Provide the (X, Y) coordinate of the cell's center where the given text is located.  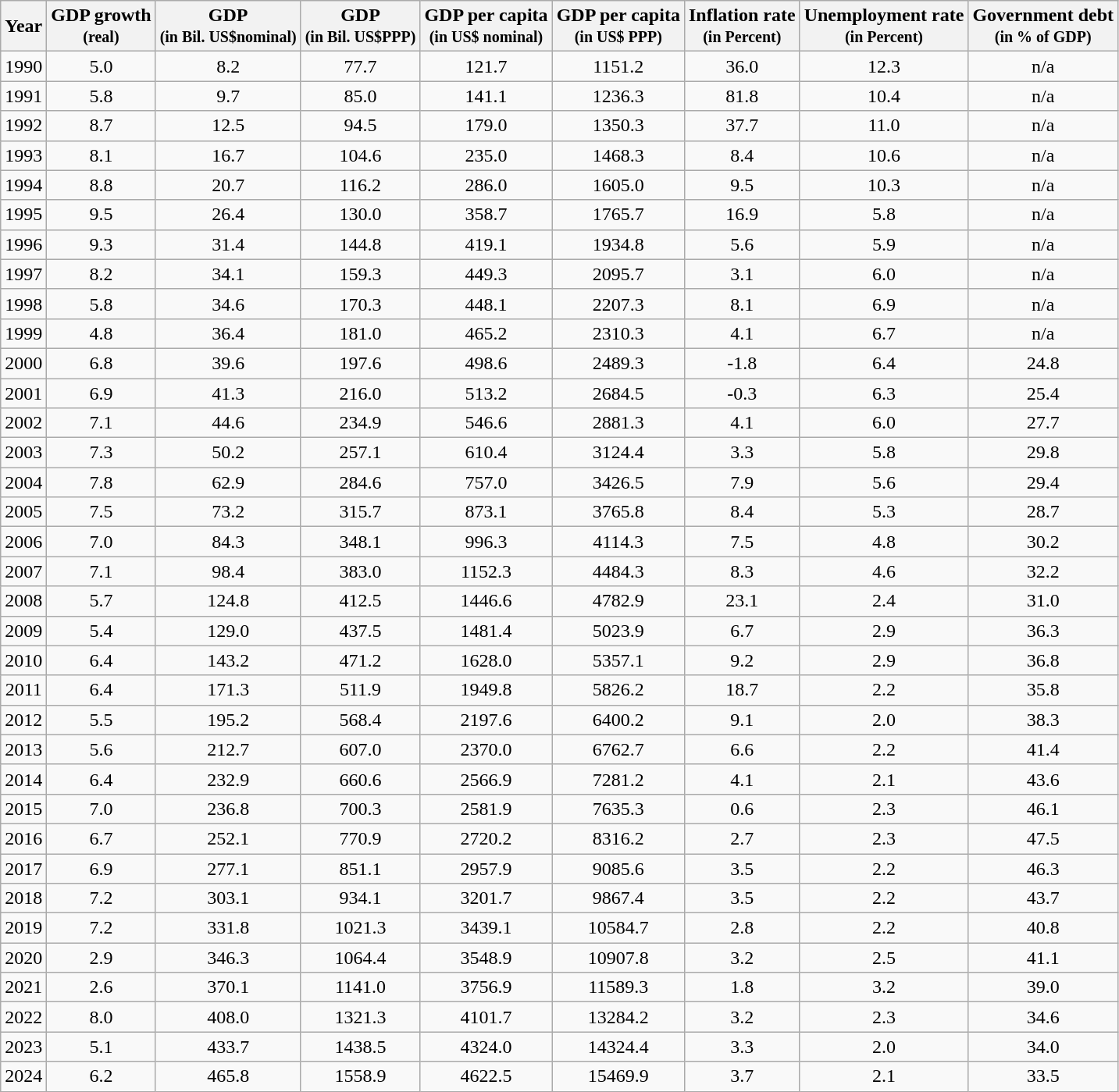
7.3 (102, 453)
3124.4 (618, 453)
2005 (23, 512)
GDP per capita(in US$ nominal) (486, 27)
2207.3 (618, 304)
2095.7 (618, 274)
3.1 (742, 274)
346.3 (228, 958)
98.4 (228, 571)
7.9 (742, 482)
2581.9 (486, 809)
43.7 (1043, 898)
10.4 (884, 96)
2013 (23, 749)
1236.3 (618, 96)
2007 (23, 571)
3426.5 (618, 482)
2020 (23, 958)
2489.3 (618, 363)
14324.4 (618, 1047)
36.0 (742, 66)
437.5 (361, 631)
41.1 (1043, 958)
GDP growth(real) (102, 27)
2012 (23, 720)
5023.9 (618, 631)
5.1 (102, 1047)
1991 (23, 96)
26.4 (228, 215)
331.8 (228, 928)
358.7 (486, 215)
1949.8 (486, 690)
44.6 (228, 423)
2015 (23, 809)
286.0 (486, 185)
25.4 (1043, 393)
-1.8 (742, 363)
170.3 (361, 304)
12.5 (228, 126)
873.1 (486, 512)
9085.6 (618, 869)
104.6 (361, 155)
124.8 (228, 601)
195.2 (228, 720)
84.3 (228, 542)
3.7 (742, 1076)
2004 (23, 482)
130.0 (361, 215)
1994 (23, 185)
471.2 (361, 660)
7635.3 (618, 809)
34.0 (1043, 1047)
212.7 (228, 749)
31.0 (1043, 601)
15469.9 (618, 1076)
46.3 (1043, 869)
216.0 (361, 393)
5.9 (884, 244)
5.3 (884, 512)
10.3 (884, 185)
Inflation rate(in Percent) (742, 27)
9867.4 (618, 898)
1605.0 (618, 185)
412.5 (361, 601)
660.6 (361, 779)
934.1 (361, 898)
39.0 (1043, 987)
144.8 (361, 244)
11589.3 (618, 987)
1558.9 (361, 1076)
2.6 (102, 987)
2018 (23, 898)
29.8 (1043, 453)
1993 (23, 155)
1021.3 (361, 928)
1934.8 (618, 244)
2.7 (742, 838)
0.6 (742, 809)
1997 (23, 274)
3765.8 (618, 512)
2566.9 (486, 779)
2310.3 (618, 333)
2881.3 (618, 423)
252.1 (228, 838)
6400.2 (618, 720)
7281.2 (618, 779)
116.2 (361, 185)
2016 (23, 838)
1628.0 (486, 660)
1064.4 (361, 958)
1.8 (742, 987)
234.9 (361, 423)
181.0 (361, 333)
419.1 (486, 244)
3756.9 (486, 987)
34.1 (228, 274)
1481.4 (486, 631)
1995 (23, 215)
3439.1 (486, 928)
2019 (23, 928)
4622.5 (486, 1076)
24.8 (1043, 363)
18.7 (742, 690)
1765.7 (618, 215)
35.8 (1043, 690)
9.3 (102, 244)
2.5 (884, 958)
5.4 (102, 631)
4.6 (884, 571)
1438.5 (361, 1047)
2006 (23, 542)
1990 (23, 66)
2370.0 (486, 749)
81.8 (742, 96)
3548.9 (486, 958)
448.1 (486, 304)
5.0 (102, 66)
1321.3 (361, 1017)
2.8 (742, 928)
8.8 (102, 185)
5357.1 (618, 660)
30.2 (1043, 542)
37.7 (742, 126)
197.6 (361, 363)
1999 (23, 333)
7.8 (102, 482)
1468.3 (618, 155)
770.9 (361, 838)
4782.9 (618, 601)
383.0 (361, 571)
62.9 (228, 482)
4324.0 (486, 1047)
2011 (23, 690)
568.4 (361, 720)
498.6 (486, 363)
47.5 (1043, 838)
2.4 (884, 601)
2009 (23, 631)
40.8 (1043, 928)
50.2 (228, 453)
6.6 (742, 749)
1350.3 (618, 126)
465.8 (228, 1076)
GDP per capita(in US$ PPP) (618, 27)
2021 (23, 987)
38.3 (1043, 720)
6.2 (102, 1076)
2010 (23, 660)
Government debt(in % of GDP) (1043, 27)
277.1 (228, 869)
GDP(in Bil. US$PPP) (361, 27)
33.5 (1043, 1076)
41.4 (1043, 749)
235.0 (486, 155)
236.8 (228, 809)
2001 (23, 393)
607.0 (361, 749)
20.7 (228, 185)
6.8 (102, 363)
Year (23, 27)
996.3 (486, 542)
141.1 (486, 96)
94.5 (361, 126)
16.9 (742, 215)
2023 (23, 1047)
546.6 (486, 423)
27.7 (1043, 423)
143.2 (228, 660)
2197.6 (486, 720)
4114.3 (618, 542)
1152.3 (486, 571)
2008 (23, 601)
12.3 (884, 66)
36.8 (1043, 660)
85.0 (361, 96)
2000 (23, 363)
303.1 (228, 898)
2002 (23, 423)
39.6 (228, 363)
1151.2 (618, 66)
43.6 (1043, 779)
2003 (23, 453)
700.3 (361, 809)
GDP(in Bil. US$nominal) (228, 27)
513.2 (486, 393)
257.1 (361, 453)
36.3 (1043, 631)
511.9 (361, 690)
46.1 (1043, 809)
2017 (23, 869)
23.1 (742, 601)
1992 (23, 126)
5826.2 (618, 690)
2957.9 (486, 869)
31.4 (228, 244)
16.7 (228, 155)
610.4 (486, 453)
129.0 (228, 631)
449.3 (486, 274)
4484.3 (618, 571)
10584.7 (618, 928)
433.7 (228, 1047)
13284.2 (618, 1017)
284.6 (361, 482)
2720.2 (486, 838)
Unemployment rate(in Percent) (884, 27)
465.2 (486, 333)
9.7 (228, 96)
2024 (23, 1076)
-0.3 (742, 393)
41.3 (228, 393)
171.3 (228, 690)
179.0 (486, 126)
10.6 (884, 155)
5.5 (102, 720)
4101.7 (486, 1017)
77.7 (361, 66)
408.0 (228, 1017)
3201.7 (486, 898)
2022 (23, 1017)
348.1 (361, 542)
8.0 (102, 1017)
73.2 (228, 512)
8.3 (742, 571)
851.1 (361, 869)
757.0 (486, 482)
1446.6 (486, 601)
9.1 (742, 720)
370.1 (228, 987)
121.7 (486, 66)
32.2 (1043, 571)
10907.8 (618, 958)
1996 (23, 244)
8.7 (102, 126)
1998 (23, 304)
1141.0 (361, 987)
2014 (23, 779)
6762.7 (618, 749)
232.9 (228, 779)
8316.2 (618, 838)
2684.5 (618, 393)
6.3 (884, 393)
28.7 (1043, 512)
5.7 (102, 601)
29.4 (1043, 482)
11.0 (884, 126)
36.4 (228, 333)
315.7 (361, 512)
9.2 (742, 660)
159.3 (361, 274)
